Search for the cell housing the specified text and yield its [X, Y] center coordinate. 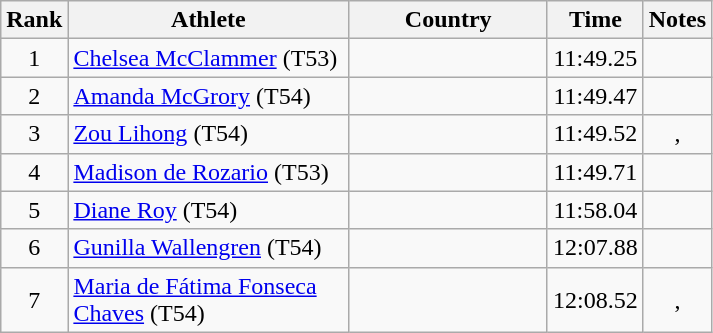
Country [448, 20]
1 [34, 58]
4 [34, 172]
11:49.52 [595, 134]
Rank [34, 20]
Amanda McGrory (T54) [208, 96]
Chelsea McClammer (T53) [208, 58]
2 [34, 96]
12:08.52 [595, 300]
Time [595, 20]
5 [34, 210]
Gunilla Wallengren (T54) [208, 248]
6 [34, 248]
Athlete [208, 20]
Notes [677, 20]
7 [34, 300]
11:49.47 [595, 96]
11:49.25 [595, 58]
Zou Lihong (T54) [208, 134]
12:07.88 [595, 248]
Diane Roy (T54) [208, 210]
Maria de Fátima Fonseca Chaves (T54) [208, 300]
11:58.04 [595, 210]
11:49.71 [595, 172]
Madison de Rozario (T53) [208, 172]
3 [34, 134]
